Output the [X, Y] coordinate of the center of the cell containing the given text.  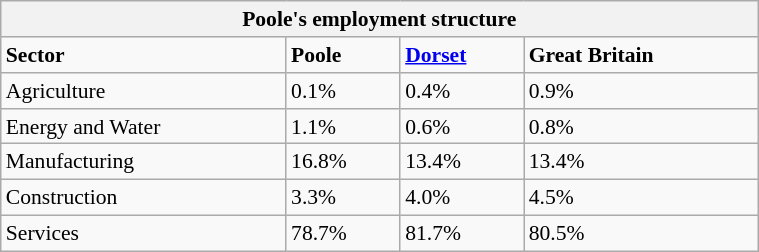
0.9% [641, 91]
3.3% [343, 197]
Poole [343, 55]
1.1% [343, 126]
Manufacturing [144, 162]
4.0% [462, 197]
Services [144, 233]
80.5% [641, 233]
0.8% [641, 126]
Great Britain [641, 55]
4.5% [641, 197]
81.7% [462, 233]
0.1% [343, 91]
0.4% [462, 91]
Dorset [462, 55]
0.6% [462, 126]
16.8% [343, 162]
Construction [144, 197]
Sector [144, 55]
Energy and Water [144, 126]
Agriculture [144, 91]
78.7% [343, 233]
Poole's employment structure [380, 19]
